Provide the (x, y) coordinate of the cell's center where the given text is located.  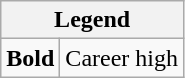
Legend (92, 20)
Bold (30, 58)
Career high (122, 58)
